Extract the [X, Y] coordinate from the center of the cell holding the provided text.  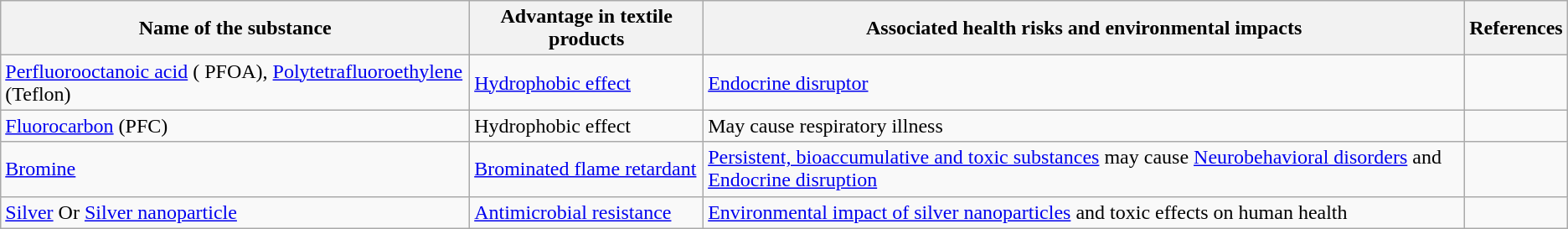
Brominated flame retardant [586, 169]
Environmental impact of silver nanoparticles and toxic effects on human health [1084, 212]
Antimicrobial resistance [586, 212]
Name of the substance [235, 29]
References [1516, 29]
Persistent, bioaccumulative and toxic substances may cause Neurobehavioral disorders and Endocrine disruption [1084, 169]
Endocrine disruptor [1084, 82]
Bromine [235, 169]
Fluorocarbon (PFC) [235, 126]
Silver Or Silver nanoparticle [235, 212]
Associated health risks and environmental impacts [1084, 29]
Advantage in textile products [586, 29]
May cause respiratory illness [1084, 126]
Perfluorooctanoic acid ( PFOA), Polytetrafluoroethylene (Teflon) [235, 82]
